Identify which cell holds the provided text, then report its [x, y] central coordinate. 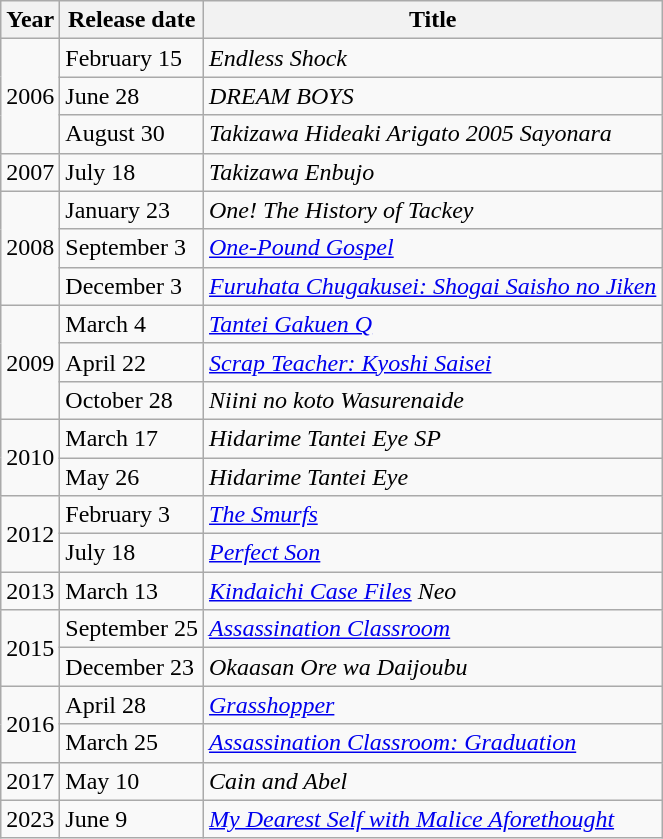
April 22 [132, 362]
February 3 [132, 515]
March 25 [132, 743]
DREAM BOYS [433, 96]
2012 [30, 534]
Grasshopper [433, 705]
Hidarime Tantei Eye [433, 477]
August 30 [132, 134]
2015 [30, 648]
2008 [30, 248]
February 15 [132, 58]
Furuhata Chugakusei: Shogai Saisho no Jiken [433, 286]
December 3 [132, 286]
Tantei Gakuen Q [433, 324]
2006 [30, 96]
September 25 [132, 629]
One! The History of Tackey [433, 210]
Cain and Abel [433, 781]
October 28 [132, 400]
My Dearest Self with Malice Aforethought [433, 819]
2013 [30, 591]
Release date [132, 20]
Year [30, 20]
March 4 [132, 324]
Takizawa Hideaki Arigato 2005 Sayonara [433, 134]
2009 [30, 362]
Endless Shock [433, 58]
Assassination Classroom: Graduation [433, 743]
Takizawa Enbujo [433, 172]
Scrap Teacher: Kyoshi Saisei [433, 362]
2017 [30, 781]
April 28 [132, 705]
June 28 [132, 96]
Title [433, 20]
Niini no koto Wasurenaide [433, 400]
Assassination Classroom [433, 629]
May 10 [132, 781]
2023 [30, 819]
January 23 [132, 210]
Hidarime Tantei Eye SP [433, 438]
Okaasan Ore wa Daijoubu [433, 667]
September 3 [132, 248]
One-Pound Gospel [433, 248]
May 26 [132, 477]
2007 [30, 172]
Perfect Son [433, 553]
The Smurfs [433, 515]
December 23 [132, 667]
Kindaichi Case Files Neo [433, 591]
2016 [30, 724]
March 17 [132, 438]
June 9 [132, 819]
2010 [30, 457]
March 13 [132, 591]
